Detect which cell encompasses the target text, then output its [x, y] center coordinate. 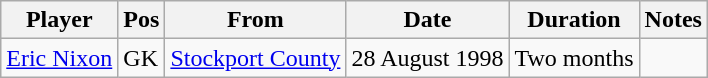
Eric Nixon [60, 58]
Date [428, 20]
Two months [574, 58]
Notes [673, 20]
Pos [142, 20]
Player [60, 20]
GK [142, 58]
From [256, 20]
Stockport County [256, 58]
28 August 1998 [428, 58]
Duration [574, 20]
